Determine the [X, Y] coordinate at the center of the cell enclosing the given text.  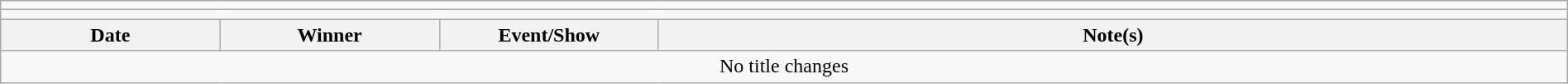
Note(s) [1113, 35]
No title changes [784, 67]
Winner [329, 35]
Event/Show [549, 35]
Date [111, 35]
